Extract the [x, y] coordinate from the center of the cell holding the provided text.  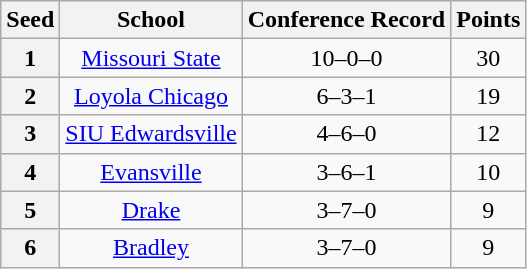
10 [488, 172]
3–6–1 [346, 172]
Bradley [151, 248]
Drake [151, 210]
Points [488, 20]
19 [488, 96]
Conference Record [346, 20]
5 [30, 210]
30 [488, 58]
4–6–0 [346, 134]
School [151, 20]
1 [30, 58]
Seed [30, 20]
SIU Edwardsville [151, 134]
3 [30, 134]
4 [30, 172]
6 [30, 248]
Evansville [151, 172]
6–3–1 [346, 96]
Missouri State [151, 58]
10–0–0 [346, 58]
Loyola Chicago [151, 96]
2 [30, 96]
12 [488, 134]
